Scan for the cell matching the given text and deliver its (X, Y) coordinate at center. 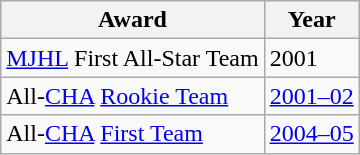
All-CHA Rookie Team (132, 96)
Year (312, 20)
2001 (312, 58)
Award (132, 20)
MJHL First All-Star Team (132, 58)
2004–05 (312, 134)
2001–02 (312, 96)
All-CHA First Team (132, 134)
